Determine the [X, Y] coordinate at the center of the cell enclosing the given text.  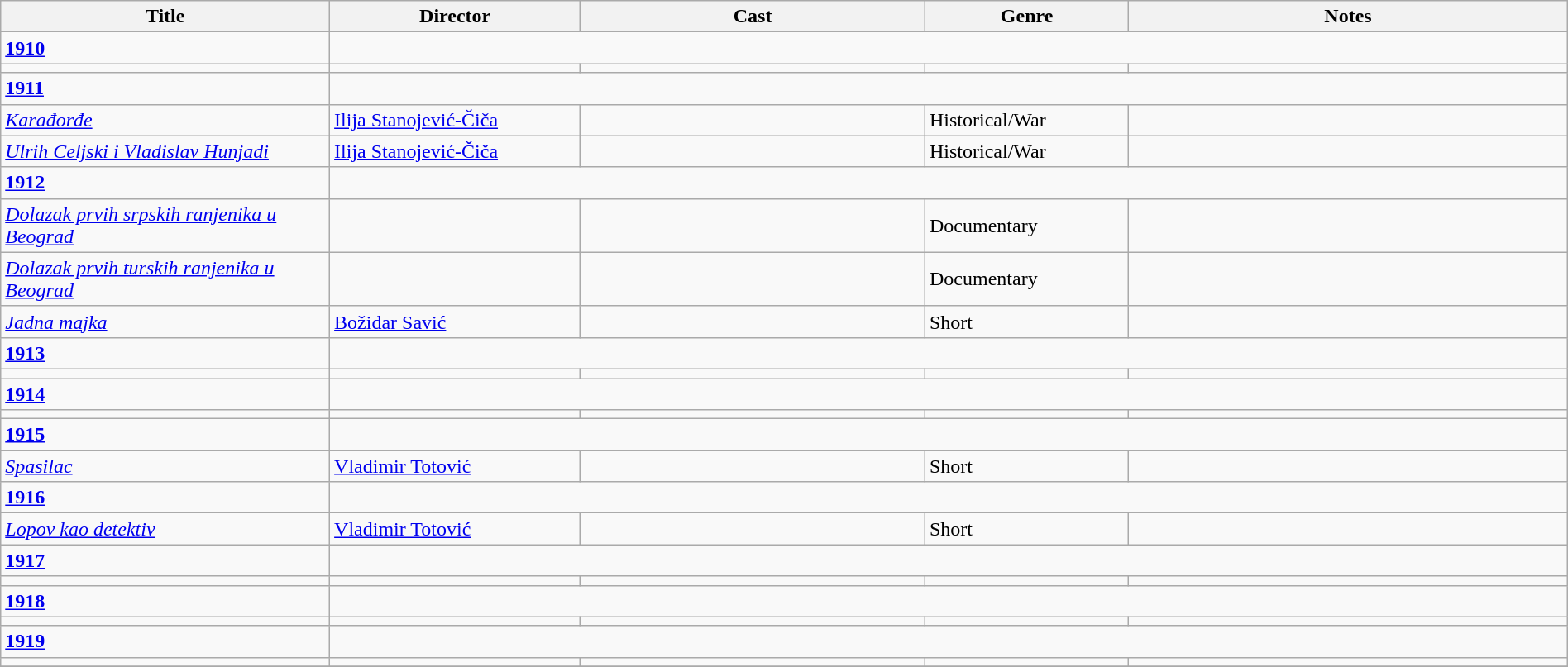
Cast [753, 17]
Lopov kao detektiv [165, 529]
Božidar Savić [455, 322]
Notes [1348, 17]
Dolazak prvih turskih ranjenika u Beograd [165, 279]
1911 [165, 88]
1919 [165, 641]
1912 [165, 183]
1913 [165, 353]
Dolazak prvih srpskih ranjenika u Beograd [165, 225]
Karađorđe [165, 120]
Title [165, 17]
1914 [165, 394]
Genre [1026, 17]
1916 [165, 498]
Director [455, 17]
1915 [165, 435]
1918 [165, 601]
Jadna majka [165, 322]
Ulrih Celjski i Vladislav Hunjadi [165, 151]
1910 [165, 48]
Spasilac [165, 466]
1917 [165, 560]
